Capture the cell that displays the provided text and extract its [x, y] central coordinate. 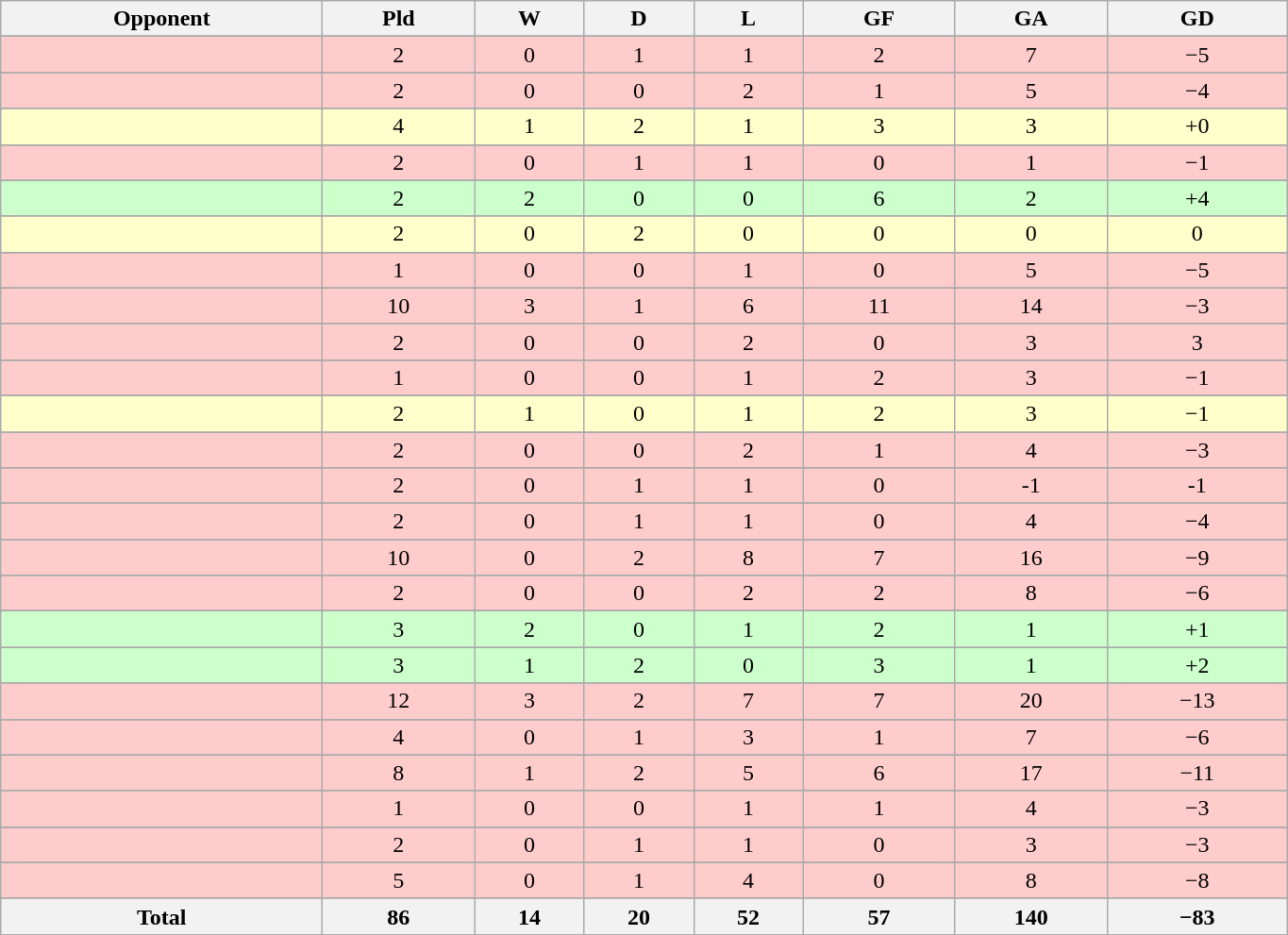
−8 [1196, 880]
86 [398, 916]
GD [1196, 19]
+2 [1196, 665]
Pld [398, 19]
−13 [1196, 701]
L [748, 19]
+0 [1196, 126]
D [639, 19]
+4 [1196, 198]
+1 [1196, 629]
57 [879, 916]
140 [1030, 916]
Opponent [162, 19]
−83 [1196, 916]
GF [879, 19]
Total [162, 916]
−9 [1196, 558]
52 [748, 916]
11 [879, 306]
12 [398, 701]
W [529, 19]
GA [1030, 19]
17 [1030, 773]
16 [1030, 558]
−11 [1196, 773]
